Extract the [X, Y] coordinate from the center of the cell holding the provided text.  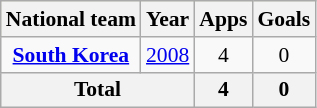
South Korea [71, 55]
2008 [168, 55]
Apps [223, 19]
Goals [284, 19]
Year [168, 19]
Total [98, 90]
National team [71, 19]
